Capture the cell that displays the provided text and extract its (X, Y) central coordinate. 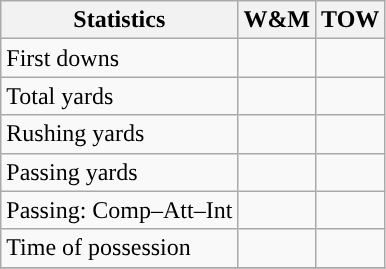
TOW (350, 20)
Total yards (120, 96)
Time of possession (120, 248)
First downs (120, 58)
Rushing yards (120, 134)
Passing yards (120, 172)
Passing: Comp–Att–Int (120, 210)
Statistics (120, 20)
W&M (277, 20)
